Locate the cell with the specified text and output its (x, y) center coordinate. 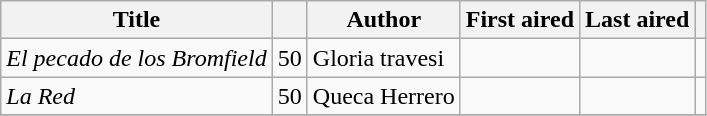
Title (136, 20)
Queca Herrero (384, 96)
El pecado de los Bromfield (136, 58)
First aired (520, 20)
Gloria travesi (384, 58)
La Red (136, 96)
Last aired (638, 20)
Author (384, 20)
